Locate the cell with the specified text and output its [X, Y] center coordinate. 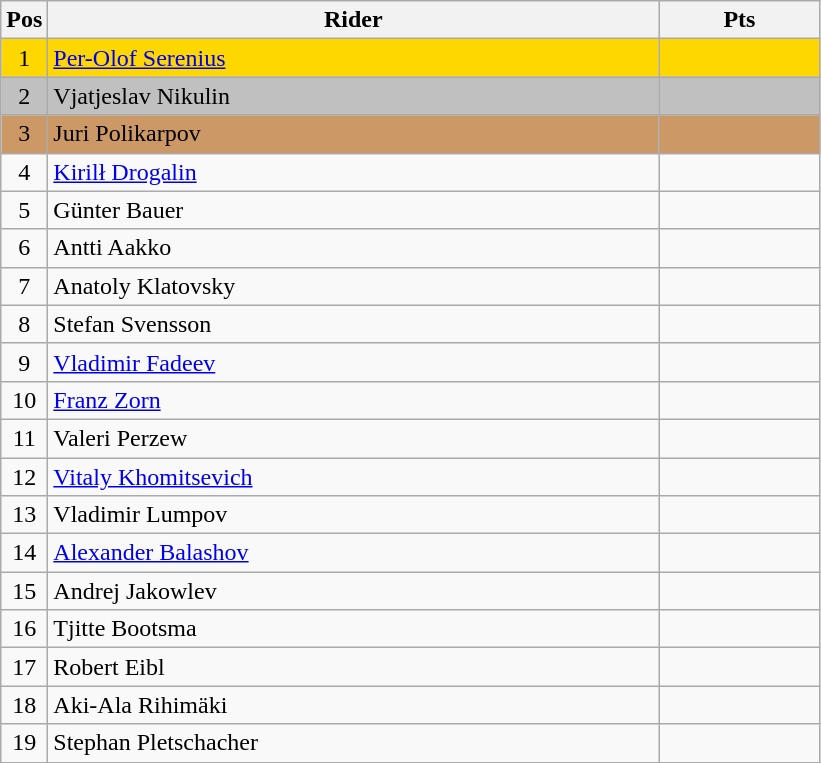
Rider [354, 20]
Kirilł Drogalin [354, 172]
Antti Aakko [354, 248]
6 [24, 248]
Andrej Jakowlev [354, 591]
Pts [740, 20]
Stefan Svensson [354, 324]
11 [24, 438]
19 [24, 743]
15 [24, 591]
Vladimir Fadeev [354, 362]
12 [24, 477]
10 [24, 400]
16 [24, 629]
17 [24, 667]
8 [24, 324]
Alexander Balashov [354, 553]
5 [24, 210]
Tjitte Bootsma [354, 629]
Anatoly Klatovsky [354, 286]
1 [24, 58]
Juri Polikarpov [354, 134]
14 [24, 553]
18 [24, 705]
Robert Eibl [354, 667]
13 [24, 515]
Aki-Ala Rihimäki [354, 705]
Vitaly Khomitsevich [354, 477]
Vladimir Lumpov [354, 515]
3 [24, 134]
4 [24, 172]
Stephan Pletschacher [354, 743]
Pos [24, 20]
Per-Olof Serenius [354, 58]
9 [24, 362]
2 [24, 96]
Vjatjeslav Nikulin [354, 96]
Valeri Perzew [354, 438]
7 [24, 286]
Franz Zorn [354, 400]
Günter Bauer [354, 210]
